Return (X, Y) of the center of cell containing provided text 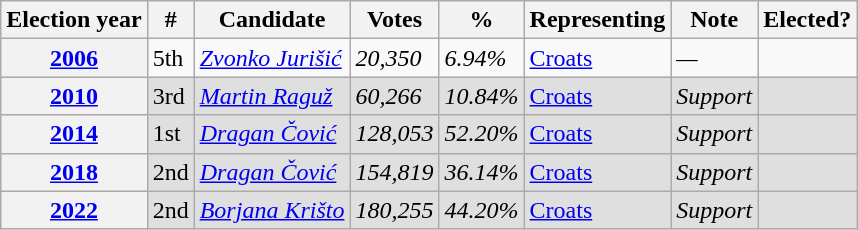
154,819 (394, 172)
# (170, 20)
% (482, 20)
52.20% (482, 134)
Election year (74, 20)
Borjana Krišto (272, 210)
5th (170, 58)
3rd (170, 96)
10.84% (482, 96)
Representing (598, 20)
2014 (74, 134)
60,266 (394, 96)
2010 (74, 96)
2018 (74, 172)
Elected? (808, 20)
Votes (394, 20)
20,350 (394, 58)
6.94% (482, 58)
Zvonko Jurišić (272, 58)
Martin Raguž (272, 96)
2006 (74, 58)
2022 (74, 210)
44.20% (482, 210)
Note (714, 20)
1st (170, 134)
128,053 (394, 134)
Candidate (272, 20)
36.14% (482, 172)
180,255 (394, 210)
— (714, 58)
